Determine the (x, y) coordinate at the center of the cell enclosing the given text.  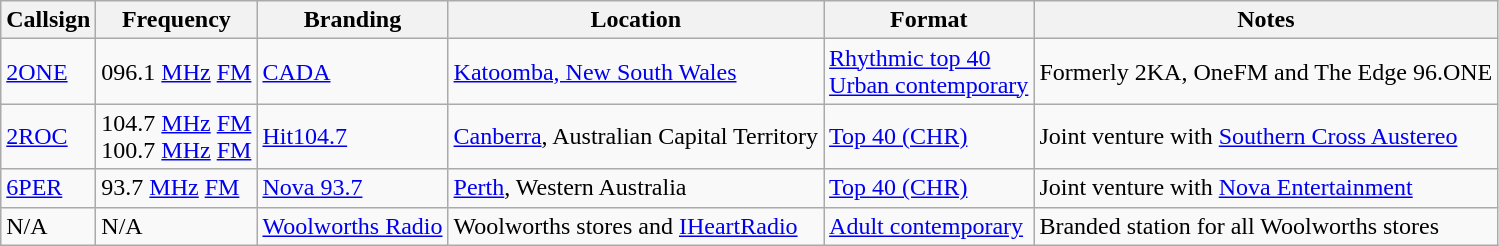
2ONE (48, 72)
Branded station for all Woolworths stores (1266, 226)
Katoomba, New South Wales (636, 72)
Woolworths Radio (352, 226)
Formerly 2KA, OneFM and The Edge 96.ONE (1266, 72)
104.7 MHz FM100.7 MHz FM (176, 136)
Perth, Western Australia (636, 188)
096.1 MHz FM (176, 72)
Location (636, 20)
Format (929, 20)
Joint venture with Nova Entertainment (1266, 188)
6PER (48, 188)
Frequency (176, 20)
CADA (352, 72)
Nova 93.7 (352, 188)
Canberra, Australian Capital Territory (636, 136)
Woolworths stores and IHeartRadio (636, 226)
Callsign (48, 20)
93.7 MHz FM (176, 188)
Branding (352, 20)
Joint venture with Southern Cross Austereo (1266, 136)
Notes (1266, 20)
2ROC (48, 136)
Hit104.7 (352, 136)
Rhythmic top 40Urban contemporary (929, 72)
Adult contemporary (929, 226)
